Return the (X, Y) coordinate for the center point of the cell that contains the specified text.  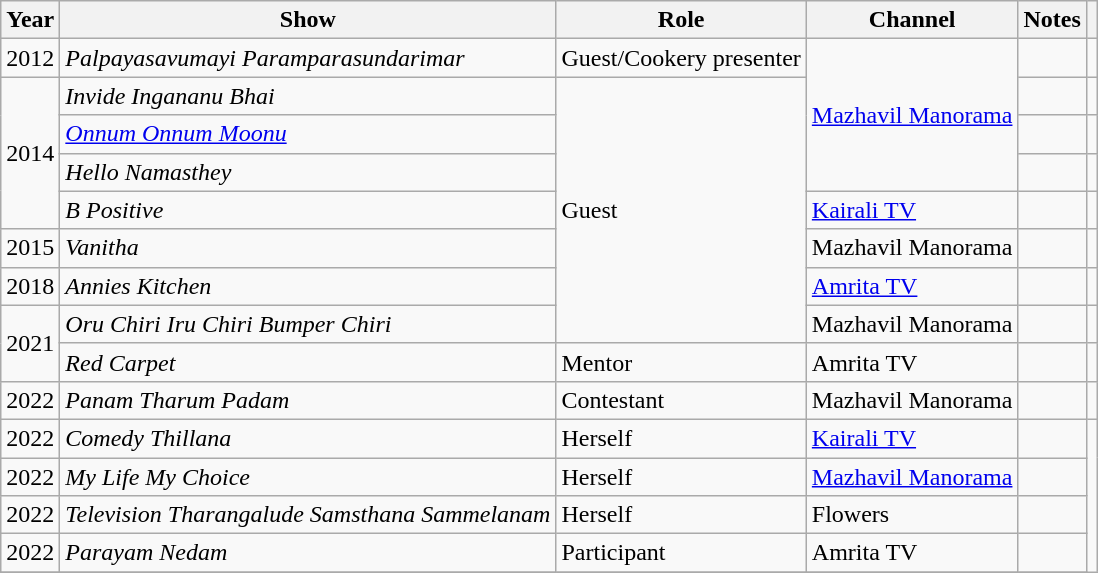
Flowers (912, 515)
2018 (30, 286)
Notes (1052, 20)
Red Carpet (308, 362)
Television Tharangalude Samsthana Sammelanam (308, 515)
Parayam Nedam (308, 553)
Role (681, 20)
Channel (912, 20)
Mentor (681, 362)
2014 (30, 153)
My Life My Choice (308, 477)
Guest (681, 210)
Annies Kitchen (308, 286)
Comedy Thillana (308, 438)
Palpayasavumayi Paramparasundarimar (308, 58)
Hello Namasthey (308, 172)
2015 (30, 248)
Participant (681, 553)
Year (30, 20)
Vanitha (308, 248)
Invide Ingananu Bhai (308, 96)
Contestant (681, 400)
Oru Chiri Iru Chiri Bumper Chiri (308, 324)
B Positive (308, 210)
2021 (30, 343)
Guest/Cookery presenter (681, 58)
Show (308, 20)
Panam Tharum Padam (308, 400)
2012 (30, 58)
Onnum Onnum Moonu (308, 134)
